Locate the cell with the specified text and output its [x, y] center coordinate. 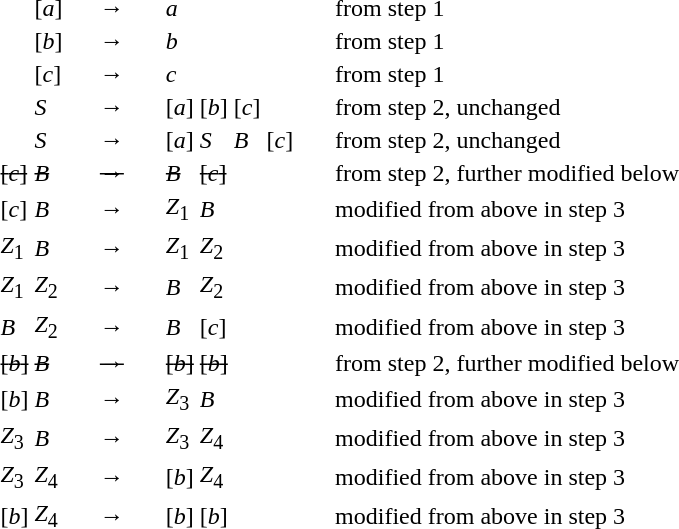
b [180, 41]
c [180, 74]
